Identify which cell holds the provided text, then report its (x, y) central coordinate. 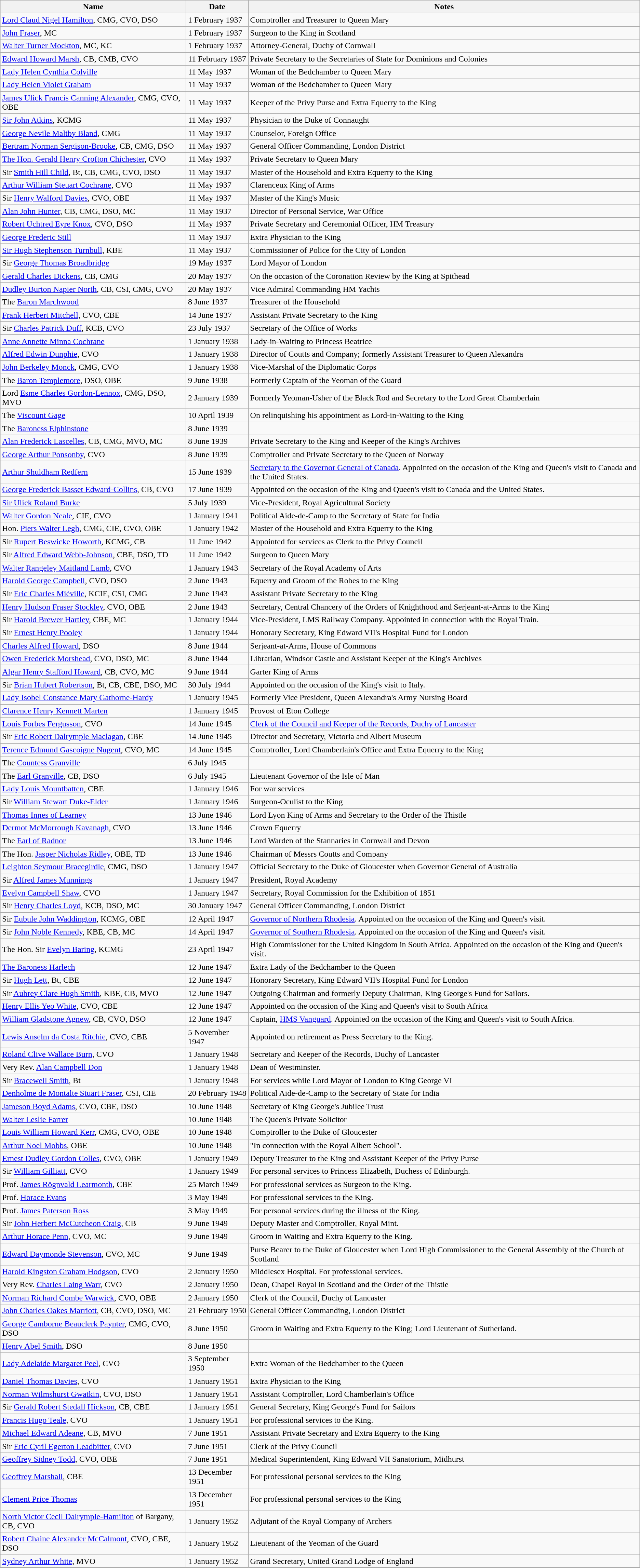
Evelyn Campbell Shaw, CVO (93, 893)
The Baroness Harlech (93, 967)
Sir Eric Charles Miéville, KCIE, CSI, CMG (93, 594)
The Earl Granville, CB, DSO (93, 776)
Secretary, Central Chancery of the Orders of Knighthood and Serjeant-at-Arms to the King (444, 606)
Private Secretary and Ceremonial Officer, HM Treasury (444, 224)
Dean, Chapel Royal in Scotland and the Order of the Thistle (444, 1285)
Vice-President, LMS Railway Company. Appointed in connection with the Royal Train. (444, 620)
Thomas Innes of Learney (93, 815)
Lord Esme Charles Gordon-Lennox, CMG, DSO, MVO (93, 398)
Norman Richard Combe Warwick, CVO, OBE (93, 1298)
Alan John Hunter, CB, CMG, DSO, MC (93, 211)
14 June 1937 (217, 315)
Purse Bearer to the Duke of Gloucester when Lord High Commissioner to the General Assembly of the Church of Scotland (444, 1254)
Michael Edward Adeane, CB, MVO (93, 1433)
Alan Frederick Lascelles, CB, CMG, MVO, MC (93, 441)
19 May 1937 (217, 263)
Lady Louis Mountbatten, CBE (93, 789)
Secretary and Keeper of the Records, Duchy of Lancaster (444, 1054)
Physician to the Duke of Connaught (444, 120)
5 November 1947 (217, 1037)
Daniel Thomas Davies, CVO (93, 1381)
Counselor, Foreign Office (444, 133)
Sir Aubrey Clare Hugh Smith, KBE, CB, MVO (93, 993)
Henry Hudson Fraser Stockley, CVO, OBE (93, 606)
Very Rev. Charles Laing Warr, CVO (93, 1285)
30 July 1944 (217, 685)
Algar Henry Stafford Howard, CB, CVO, MC (93, 672)
11 February 1937 (217, 59)
Assistant Private Secretary and Extra Equerry to the King (444, 1433)
Henry Ellis Yeo White, CVO, CBE (93, 1006)
John Berkeley Monck, CMG, CVO (93, 367)
Secretary to the Governor General of Canada. Appointed on the occasion of the King and Queen's visit to Canada and the United States. (444, 472)
14 April 1947 (217, 932)
For professional services as Surgeon to the King. (444, 1184)
Harold George Campbell, CVO, DSO (93, 581)
Norman Wilmshurst Gwatkin, CVO, DSO (93, 1394)
Sir John Atkins, KCMG (93, 120)
Extra Woman of the Bedchamber to the Queen (444, 1363)
Surgeon-Oculist to the King (444, 802)
"In connection with the Royal Albert School". (444, 1145)
The Viscount Gage (93, 415)
Sir Brian Hubert Robertson, Bt, CB, CBE, DSO, MC (93, 685)
Sir Ernest Henry Pooley (93, 633)
8 June 1937 (217, 302)
Arthur Horace Penn, CVO, MC (93, 1236)
Lady Helen Cynthia Colville (93, 72)
Serjeant-at-Arms, House of Commons (444, 646)
William Gladstone Agnew, CB, CVO, DSO (93, 1019)
25 March 1949 (217, 1184)
For personal services to Princess Elizabeth, Duchess of Edinburgh. (444, 1171)
Captain, HMS Vanguard. Appointed on the occasion of the King and Queen's visit to South Africa. (444, 1019)
Very Rev. Alan Campbell Don (93, 1067)
For services while Lord Mayor of London to King George VI (444, 1080)
Alfred Edwin Dunphie, CVO (93, 354)
Edward Daymonde Stevenson, CVO, MC (93, 1254)
Secretary, Royal Commission for the Exhibition of 1851 (444, 893)
Geoffrey Sidney Todd, CVO, OBE (93, 1459)
Deputy Master and Comptroller, Royal Mint. (444, 1223)
Sir Gerald Robert Stedall Hickson, CB, CBE (93, 1407)
17 June 1939 (217, 490)
Comptroller and Treasurer to Queen Mary (444, 20)
Surgeon to Queen Mary (444, 555)
Clerk of the Council and Keeper of the Records, Duchy of Lancaster (444, 724)
Walter Turner Mockton, MC, KC (93, 46)
Jameson Boyd Adams, CVO, CBE, DSO (93, 1106)
Sir George Thomas Broadbridge (93, 263)
Grand Secretary, United Grand Lodge of England (444, 1561)
The Queen's Private Solicitor (444, 1119)
Frank Herbert Mitchell, CVO, CBE (93, 315)
9 June 1938 (217, 380)
North Victor Cecil Dalrymple-Hamilton of Bargany, CB, CVO (93, 1521)
21 February 1950 (217, 1311)
Terence Edmund Gascoigne Nugent, CVO, MC (93, 750)
20 February 1948 (217, 1093)
Secretary of the Office of Works (444, 328)
Extra Lady of the Bedchamber to the Queen (444, 967)
John Fraser, MC (93, 33)
Crown Equerry (444, 828)
1 January 1943 (217, 568)
Secretary of King George's Jubilee Trust (444, 1106)
9 June 1944 (217, 672)
Keeper of the Privy Purse and Extra Equerry to the King (444, 103)
Sir Eric Robert Dalrymple Maclagan, CBE (93, 737)
Francis Hugo Teale, CVO (93, 1420)
Surgeon to the King in Scotland (444, 33)
23 April 1947 (217, 949)
Arthur Shuldham Redfern (93, 472)
Groom in Waiting and Extra Equerry to the King; Lord Lieutenant of Sutherland. (444, 1328)
John Charles Oakes Marriott, CB, CVO, DSO, MC (93, 1311)
Sir Alfred Edward Webb-Johnson, CBE, DSO, TD (93, 555)
Lieutenant Governor of the Isle of Man (444, 776)
Hon. Piers Walter Legh, CMG, CIE, CVO, OBE (93, 529)
Dermot McMorrough Kavanagh, CVO (93, 828)
Director of Coutts and Company; formerly Assistant Treasurer to Queen Alexandra (444, 354)
Leighton Seymour Bracegirdle, CMG, DSO (93, 867)
15 June 1939 (217, 472)
Appointed on retirement as Press Secretary to the King. (444, 1037)
Commissioner of Police for the City of London (444, 250)
Anne Annette Minna Cochrane (93, 341)
Sir John Noble Kennedy, KBE, CB, MC (93, 932)
Sir Ulick Roland Burke (93, 503)
The Baron Templemore, DSO, OBE (93, 380)
Private Secretary to the King and Keeper of the King's Archives (444, 441)
Lord Claud Nigel Hamilton, CMG, CVO, DSO (93, 20)
Librarian, Windsor Castle and Assistant Keeper of the King's Archives (444, 659)
Attorney-General, Duchy of Cornwall (444, 46)
President, Royal Academy (444, 880)
The Hon. Jasper Nicholas Ridley, OBE, TD (93, 854)
George Camborne Beauclerk Paynter, CMG, CVO, DSO (93, 1328)
The Hon. Gerald Henry Crofton Chichester, CVO (93, 159)
Appointed on the occasion of the King's visit to Italy. (444, 685)
Clerk of the Council, Duchy of Lancaster (444, 1298)
Lord Lyon King of Arms and Secretary to the Order of the Thistle (444, 815)
George Frederic Still (93, 237)
Lady Adelaide Margaret Peel, CVO (93, 1363)
Sir William Stewart Duke-Elder (93, 802)
Comptroller, Lord Chamberlain's Office and Extra Equerry to the King (444, 750)
Governor of Northern Rhodesia. Appointed on the occasion of the King and Queen's visit. (444, 919)
Sir Alfred James Munnings (93, 880)
Groom in Waiting and Extra Equerry to the King. (444, 1236)
On the occasion of the Coronation Review by the King at Spithead (444, 276)
1 January 1941 (217, 516)
Director and Secretary, Victoria and Albert Museum (444, 737)
Arthur Noel Mobbs, OBE (93, 1145)
Lady Isobel Constance Mary Gathorne-Hardy (93, 698)
Sir Eubule John Waddington, KCMG, OBE (93, 919)
Harold Kingston Graham Hodgson, CVO (93, 1272)
Sir Eric Cyril Egerton Leadbitter, CVO (93, 1446)
Governor of Southern Rhodesia. Appointed on the occasion of the King and Queen's visit. (444, 932)
Denholme de Montalte Stuart Fraser, CSI, CIE (93, 1093)
Chairman of Messrs Coutts and Company (444, 854)
Dudley Burton Napier North, CB, CSI, CMG, CVO (93, 289)
Roland Clive Wallace Burn, CVO (93, 1054)
Robert Uchtred Eyre Knox, CVO, DSO (93, 224)
5 July 1939 (217, 503)
Sydney Arthur White, MVO (93, 1561)
10 April 1939 (217, 415)
The Hon. Sir Evelyn Baring, KCMG (93, 949)
Prof. James Paterson Ross (93, 1210)
Comptroller and Private Secretary to the Queen of Norway (444, 454)
Comptroller to the Duke of Gloucester (444, 1132)
Lady-in-Waiting to Princess Beatrice (444, 341)
Lieutenant of the Yeoman of the Guard (444, 1544)
Walter Rangeley Maitland Lamb, CVO (93, 568)
Clement Price Thomas (93, 1499)
Sir John Herbert McCutcheon Craig, CB (93, 1223)
Charles Alfred Howard, DSO (93, 646)
Date (217, 7)
Sir Charles Patrick Duff, KCB, CVO (93, 328)
Bertram Norman Sergison-Brooke, CB, CMG, DSO (93, 146)
2 January 1939 (217, 398)
Sir Henry Walford Davies, CVO, OBE (93, 198)
Sir Harold Brewer Hartley, CBE, MC (93, 620)
Louis Forbes Fergusson, CVO (93, 724)
General Secretary, King George's Fund for Sailors (444, 1407)
George Nevile Maltby Bland, CMG (93, 133)
Lady Helen Violet Graham (93, 85)
The Baroness Elphinstone (93, 428)
Formerly Vice President, Queen Alexandra's Army Nursing Board (444, 698)
Equerry and Groom of the Robes to the King (444, 581)
Sir Rupert Beswicke Howorth, KCMG, CB (93, 542)
Lord Mayor of London (444, 263)
Louis William Howard Kerr, CMG, CVO, OBE (93, 1132)
James Ulick Francis Canning Alexander, CMG, CVO, OBE (93, 103)
Sir Hugh Lett, Bt, CBE (93, 980)
On relinquishing his appointment as Lord-in-Waiting to the King (444, 415)
Clarenceux King of Arms (444, 185)
Dean of Westminster. (444, 1067)
For personal services during the illness of the King. (444, 1210)
Private Secretary to Queen Mary (444, 159)
For war services (444, 789)
12 April 1947 (217, 919)
Vice-President, Royal Agricultural Society (444, 503)
Prof. Horace Evans (93, 1197)
Appointed on the occasion of the King and Queen's visit to Canada and the United States. (444, 490)
Sir William Gilliatt, CVO (93, 1171)
Formerly Yeoman-Usher of the Black Rod and Secretary to the Lord Great Chamberlain (444, 398)
George Frederick Basset Edward-Collins, CB, CVO (93, 490)
Treasurer of the Household (444, 302)
Ernest Dudley Gordon Colles, CVO, OBE (93, 1158)
Geoffrey Marshall, CBE (93, 1477)
Prof. James Rögnvald Learmonth, CBE (93, 1184)
Name (93, 7)
Gerald Charles Dickens, CB, CMG (93, 276)
Middlesex Hospital. For professional services. (444, 1272)
Owen Frederick Morshead, CVO, DSO, MC (93, 659)
Walter Leslie Farrer (93, 1119)
Robert Chaine Alexander McCalmont, CVO, CBE, DSO (93, 1544)
Official Secretary to the Duke of Gloucester when Governor General of Australia (444, 867)
Deputy Treasurer to the King and Assistant Keeper of the Privy Purse (444, 1158)
Assistant Comptroller, Lord Chamberlain's Office (444, 1394)
Appointed on the occasion of the King and Queen's visit to South Africa (444, 1006)
Outgoing Chairman and formerly Deputy Chairman, King George's Fund for Sailors. (444, 993)
George Arthur Ponsonby, CVO (93, 454)
The Baron Marchwood (93, 302)
Master of the King's Music (444, 198)
Henry Abel Smith, DSO (93, 1346)
Sir Bracewell Smith, Bt (93, 1080)
Adjutant of the Royal Company of Archers (444, 1521)
The Countess Granville (93, 763)
Arthur William Steuart Cochrane, CVO (93, 185)
Secretary of the Royal Academy of Arts (444, 568)
Garter King of Arms (444, 672)
Sir Henry Charles Loyd, KCB, DSO, MC (93, 906)
Vice-Marshal of the Diplomatic Corps (444, 367)
Walter Gordon Neale, CIE, CVO (93, 516)
Appointed for services as Clerk to the Privy Council (444, 542)
Lewis Anselm da Costa Ritchie, CVO, CBE (93, 1037)
3 September 1950 (217, 1363)
Clarence Henry Kennett Marten (93, 711)
High Commissioner for the United Kingdom in South Africa. Appointed on the occasion of the King and Queen's visit. (444, 949)
Sir Smith Hill Child, Bt, CB, CMG, CVO, DSO (93, 172)
Medical Superintendent, King Edward VII Sanatorium, Midhurst (444, 1459)
Vice Admiral Commanding HM Yachts (444, 289)
Lord Warden of the Stannaries in Cornwall and Devon (444, 841)
1 January 1942 (217, 529)
The Earl of Radnor (93, 841)
Clerk of the Privy Council (444, 1446)
Provost of Eton College (444, 711)
Sir Hugh Stephenson Turnbull, KBE (93, 250)
Private Secretary to the Secretaries of State for Dominions and Colonies (444, 59)
23 July 1937 (217, 328)
Notes (444, 7)
30 January 1947 (217, 906)
Edward Howard Marsh, CB, CMB, CVO (93, 59)
Director of Personal Service, War Office (444, 211)
Formerly Captain of the Yeoman of the Guard (444, 380)
